Locate the cell with the specified text and output its (x, y) center coordinate. 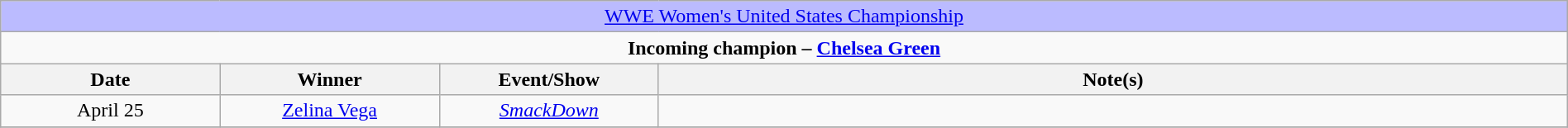
Event/Show (549, 79)
SmackDown (549, 111)
Zelina Vega (329, 111)
Winner (329, 79)
April 25 (111, 111)
Incoming champion – Chelsea Green (784, 48)
WWE Women's United States Championship (784, 17)
Date (111, 79)
Note(s) (1113, 79)
